Find where the given text appears and provide that cell's center as (X, Y) coordinate. 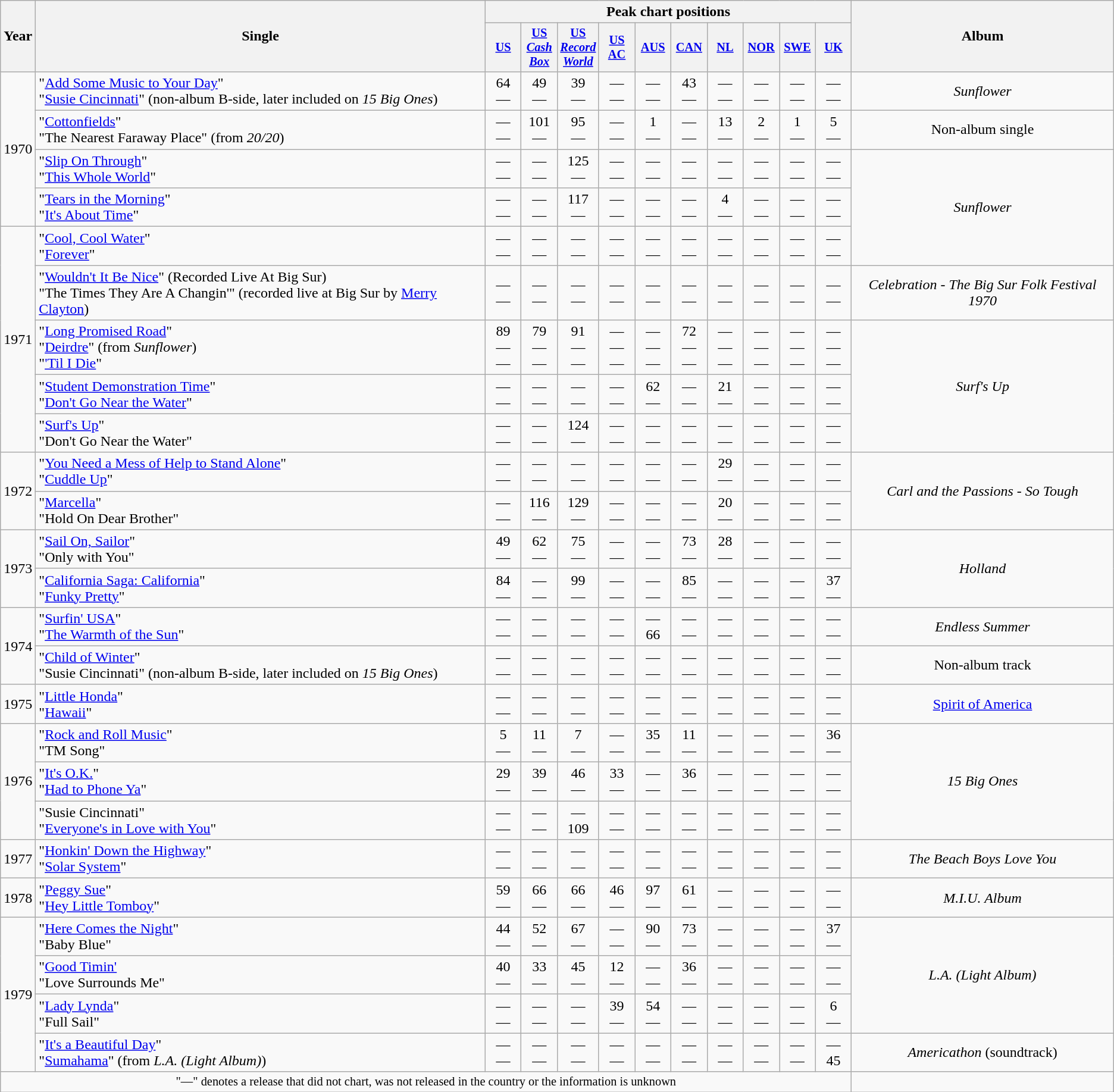
US (503, 48)
"Rock and Roll Music" "TM Song" (261, 743)
"Honkin' Down the Highway" "Solar System" (261, 859)
1976 (18, 781)
"It's O.K.""Had to Phone Ya" (261, 782)
"Here Comes the Night" "Baby Blue" (261, 937)
6— (833, 1014)
13— (725, 130)
"Wouldn't It Be Nice" (Recorded Live At Big Sur) "The Times They Are A Changin'" (recorded live at Big Sur by Merry Clayton) (261, 293)
Endless Summer (982, 626)
124— (578, 433)
"You Need a Mess of Help to Stand Alone""Cuddle Up" (261, 471)
"Good Timin' "Love Surrounds Me" (261, 975)
Celebration - The Big Sur Folk Festival 1970 (982, 293)
"Student Demonstration Time""Don't Go Near the Water" (261, 394)
"Susie Cincinnati""Everyone's in Love with You" (261, 820)
"Long Promised Road""Deirdre" (from Sunflower)"'Til I Die" (261, 348)
1978 (18, 897)
The Beach Boys Love You (982, 859)
"Little Honda""Hawaii" (261, 703)
2— (762, 130)
20— (725, 511)
64— (503, 90)
43— (689, 90)
35— (653, 743)
59— (503, 897)
"Cool, Cool Water" "Forever" (261, 246)
US Cash Box (539, 48)
"Surfin' USA""The Warmth of the Sun" (261, 626)
Year (18, 36)
"Child of Winter""Susie Cincinnati" (non-album B-side, later included on 15 Big Ones) (261, 665)
117— (578, 207)
1971 (18, 339)
99— (578, 588)
7— (578, 743)
89—— (503, 348)
44— (503, 937)
1975 (18, 703)
91—— (578, 348)
Non-album track (982, 665)
67— (578, 937)
1972 (18, 491)
1973 (18, 568)
40— (503, 975)
75— (578, 549)
"Lady Lynda""Full Sail" (261, 1014)
4— (725, 207)
"Surf's Up""Don't Go Near the Water" (261, 433)
Spirit of America (982, 703)
52— (539, 937)
US AC (617, 48)
21— (725, 394)
54— (653, 1014)
85— (689, 588)
Peak chart positions (668, 12)
45— (578, 975)
L.A. (Light Album) (982, 975)
Single (261, 36)
Carl and the Passions - So Tough (982, 491)
12— (617, 975)
116— (539, 511)
"Tears in the Morning" "It's About Time" (261, 207)
—66 (653, 626)
15 Big Ones (982, 781)
Holland (982, 568)
72—— (689, 348)
1974 (18, 646)
"Slip On Through" "This Whole World" (261, 169)
125— (578, 169)
—45 (833, 1052)
Non-album single (982, 130)
"Cottonfields""The Nearest Faraway Place" (from 20/20) (261, 130)
Album (982, 36)
US Record World (578, 48)
61— (689, 897)
"California Saga: California""Funky Pretty" (261, 588)
NOR (762, 48)
"Peggy Sue" "Hey Little Tomboy" (261, 897)
101— (539, 130)
95— (578, 130)
SWE (797, 48)
UK (833, 48)
—109 (578, 820)
NL (725, 48)
79—— (539, 348)
M.I.U. Album (982, 897)
AUS (653, 48)
CAN (689, 48)
84— (503, 588)
129— (578, 511)
90— (653, 937)
97— (653, 897)
1979 (18, 994)
"—" denotes a release that did not chart, was not released in the country or the information is unknown (426, 1082)
1970 (18, 149)
"Add Some Music to Your Day""Susie Cincinnati" (non-album B-side, later included on 15 Big Ones) (261, 90)
"Sail On, Sailor" "Only with You" (261, 549)
28— (725, 549)
"Marcella" "Hold On Dear Brother" (261, 511)
1977 (18, 859)
"It's a Beautiful Day" "Sumahama" (from L.A. (Light Album)) (261, 1052)
Americathon (soundtrack) (982, 1052)
Surf's Up (982, 386)
